Detect which cell encompasses the target text, then output its (x, y) center coordinate. 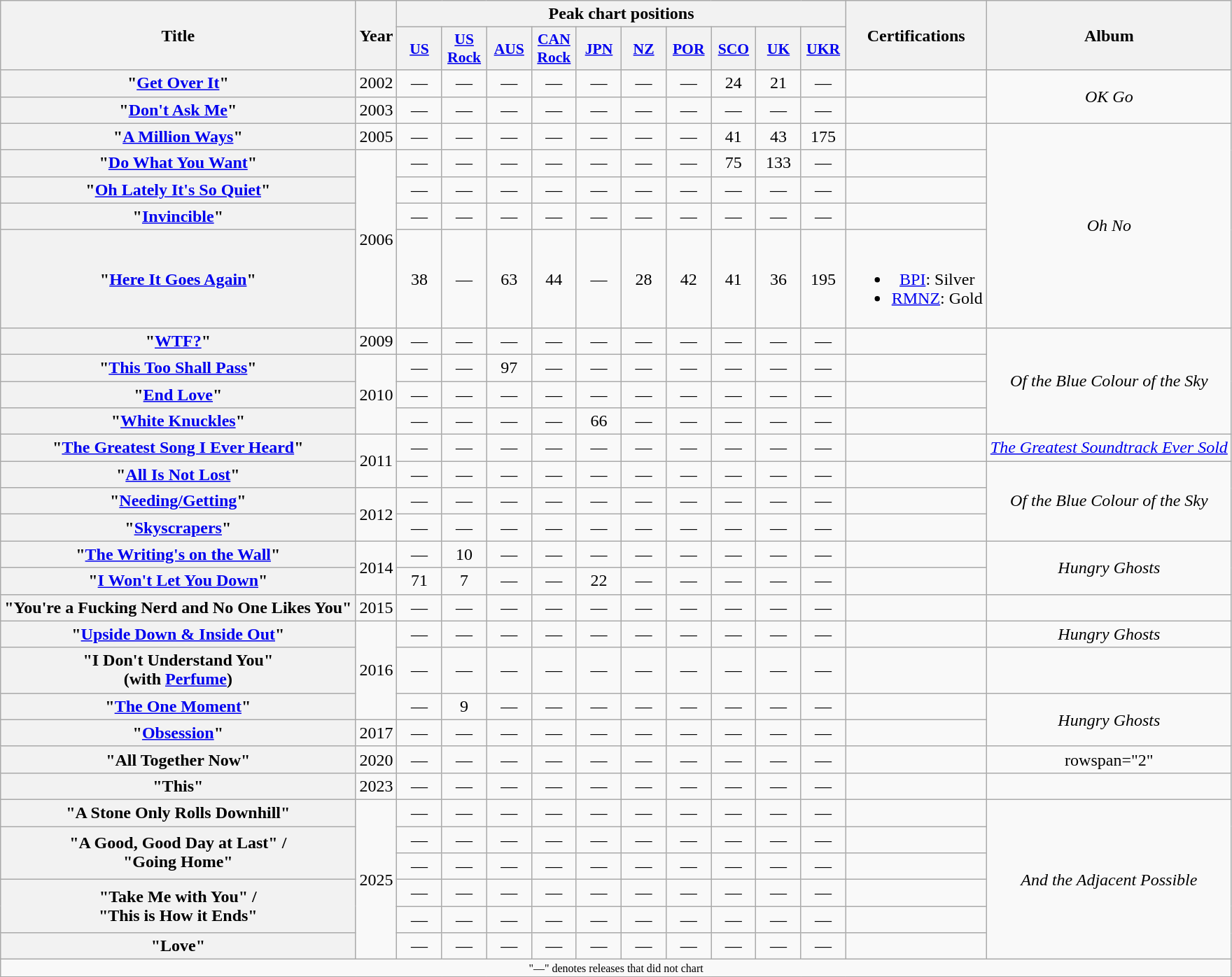
2015 (377, 607)
2002 (377, 83)
UKR (823, 49)
175 (823, 136)
Peak chart positions (622, 14)
2012 (377, 514)
38 (419, 279)
195 (823, 279)
"Needing/Getting" (178, 501)
21 (778, 83)
"—" denotes releases that did not chart (616, 968)
"A Million Ways" (178, 136)
9 (464, 706)
24 (734, 83)
2017 (377, 733)
Title (178, 35)
2016 (377, 670)
2011 (377, 461)
2010 (377, 394)
2020 (377, 759)
"Here It Goes Again" (178, 279)
22 (598, 581)
USRock (464, 49)
"All Together Now" (178, 759)
2006 (377, 239)
36 (778, 279)
42 (689, 279)
63 (509, 279)
"A Good, Good Day at Last" / "Going Home" (178, 852)
BPI: SilverRMNZ: Gold (916, 279)
43 (778, 136)
US (419, 49)
UK (778, 49)
44 (554, 279)
97 (509, 367)
2003 (377, 110)
10 (464, 554)
"I Won't Let You Down" (178, 581)
"You're a Fucking Nerd and No One Likes You" (178, 607)
"Oh Lately It's So Quiet" (178, 190)
Album (1109, 35)
"Upside Down & Inside Out" (178, 634)
AUS (509, 49)
"Obsession" (178, 733)
66 (598, 421)
"The Greatest Song I Ever Heard" (178, 448)
"The One Moment" (178, 706)
OK Go (1109, 97)
Oh No (1109, 225)
The Greatest Soundtrack Ever Sold (1109, 448)
71 (419, 581)
"Don't Ask Me" (178, 110)
Certifications (916, 35)
"Skyscrapers" (178, 528)
28 (644, 279)
7 (464, 581)
CANRock (554, 49)
"The Writing's on the Wall" (178, 554)
"A Stone Only Rolls Downhill" (178, 813)
JPN (598, 49)
"End Love" (178, 394)
2014 (377, 568)
rowspan="2" (1109, 759)
"Invincible" (178, 216)
"White Knuckles" (178, 421)
SCO (734, 49)
2023 (377, 786)
"Get Over It" (178, 83)
"This" (178, 786)
2025 (377, 879)
"Love" (178, 946)
"I Don't Understand You"(with Perfume) (178, 670)
"WTF?" (178, 341)
"All Is Not Lost" (178, 475)
NZ (644, 49)
Year (377, 35)
"Do What You Want" (178, 163)
POR (689, 49)
133 (778, 163)
"This Too Shall Pass" (178, 367)
And the Adjacent Possible (1109, 879)
75 (734, 163)
2005 (377, 136)
2009 (377, 341)
"Take Me with You" / "This is How it Ends" (178, 906)
